From the cell containing the given text, extract its center point as [X, Y] coordinate. 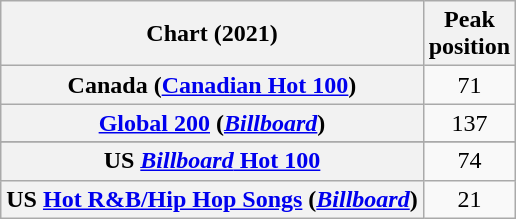
US Billboard Hot 100 [212, 161]
Global 200 (Billboard) [212, 123]
Chart (2021) [212, 34]
71 [469, 85]
21 [469, 199]
Canada (Canadian Hot 100) [212, 85]
Peakposition [469, 34]
US Hot R&B/Hip Hop Songs (Billboard) [212, 199]
137 [469, 123]
74 [469, 161]
